From the cell containing the given text, extract its center point as (X, Y) coordinate. 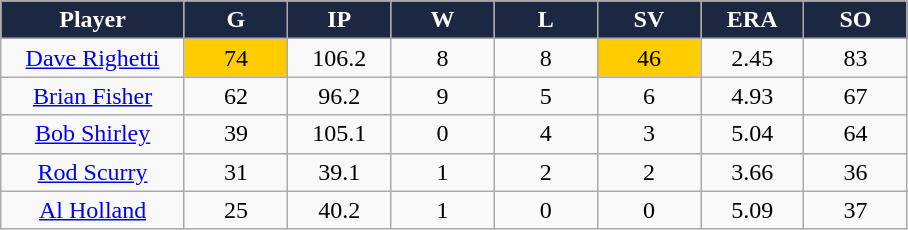
64 (856, 134)
39 (236, 134)
31 (236, 172)
Rod Scurry (93, 172)
IP (340, 20)
67 (856, 96)
2.45 (752, 58)
Dave Righetti (93, 58)
36 (856, 172)
L (546, 20)
Bob Shirley (93, 134)
Brian Fisher (93, 96)
96.2 (340, 96)
3.66 (752, 172)
G (236, 20)
W (442, 20)
83 (856, 58)
ERA (752, 20)
74 (236, 58)
SO (856, 20)
5.09 (752, 210)
6 (648, 96)
9 (442, 96)
106.2 (340, 58)
Player (93, 20)
62 (236, 96)
5.04 (752, 134)
4 (546, 134)
SV (648, 20)
4.93 (752, 96)
37 (856, 210)
5 (546, 96)
3 (648, 134)
46 (648, 58)
39.1 (340, 172)
25 (236, 210)
Al Holland (93, 210)
40.2 (340, 210)
105.1 (340, 134)
